Identify which cell holds the provided text, then report its (X, Y) central coordinate. 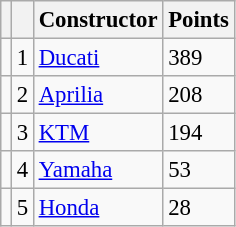
389 (198, 58)
Ducati (98, 58)
4 (22, 170)
KTM (98, 133)
194 (198, 133)
53 (198, 170)
3 (22, 133)
Points (198, 20)
Constructor (98, 20)
28 (198, 208)
5 (22, 208)
208 (198, 95)
Honda (98, 208)
2 (22, 95)
1 (22, 58)
Yamaha (98, 170)
Aprilia (98, 95)
